Search for the cell housing the specified text and yield its (x, y) center coordinate. 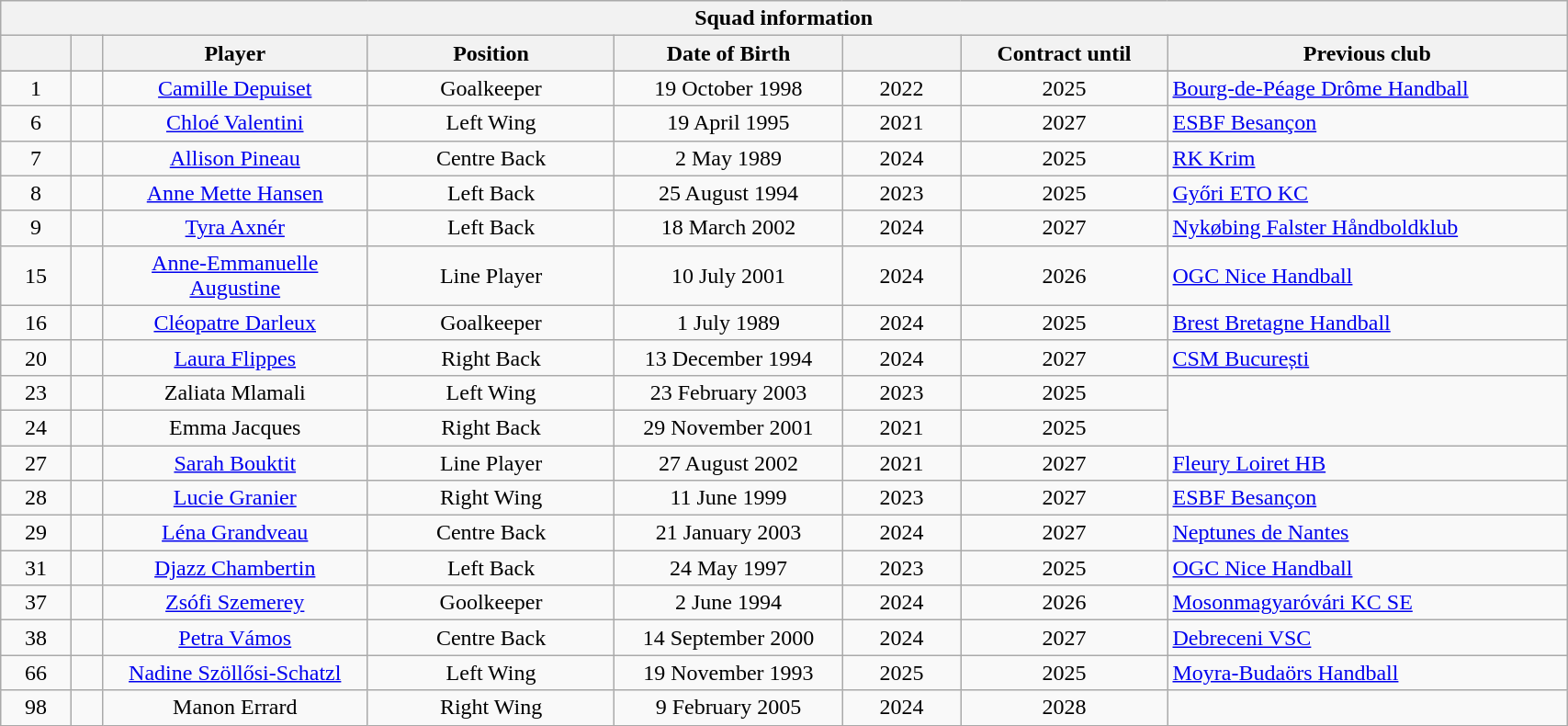
2028 (1064, 708)
Allison Pineau (235, 158)
98 (37, 708)
CSM București (1367, 357)
19 November 1993 (728, 673)
18 March 2002 (728, 228)
9 (37, 228)
Fleury Loiret HB (1367, 462)
31 (37, 568)
15 (37, 276)
16 (37, 323)
66 (37, 673)
Lucie Granier (235, 498)
Anne-Emmanuelle Augustine (235, 276)
24 May 1997 (728, 568)
Date of Birth (728, 53)
10 July 2001 (728, 276)
8 (37, 193)
27 (37, 462)
Mosonmagyaróvári KC SE (1367, 603)
19 October 1998 (728, 88)
27 August 2002 (728, 462)
25 August 1994 (728, 193)
Zsófi Szemerey (235, 603)
2 May 1989 (728, 158)
Position (491, 53)
Léna Grandveau (235, 533)
Previous club (1367, 53)
Contract until (1064, 53)
37 (37, 603)
Goolkeeper (491, 603)
Emma Jacques (235, 427)
Sarah Bouktit (235, 462)
19 April 1995 (728, 123)
2022 (902, 88)
Laura Flippes (235, 357)
Debreceni VSC (1367, 638)
Camille Depuiset (235, 88)
Nadine Szöllősi-Schatzl (235, 673)
21 January 2003 (728, 533)
Moyra-Budaörs Handball (1367, 673)
Squad information (784, 18)
24 (37, 427)
28 (37, 498)
Nykøbing Falster Håndboldklub (1367, 228)
Bourg-de-Péage Drôme Handball (1367, 88)
Anne Mette Hansen (235, 193)
29 November 2001 (728, 427)
29 (37, 533)
23 February 2003 (728, 392)
RK Krim (1367, 158)
13 December 1994 (728, 357)
Petra Vámos (235, 638)
Győri ETO KC (1367, 193)
23 (37, 392)
Chloé Valentini (235, 123)
1 (37, 88)
Brest Bretagne Handball (1367, 323)
9 February 2005 (728, 708)
Cléopatre Darleux (235, 323)
Tyra Axnér (235, 228)
Neptunes de Nantes (1367, 533)
Player (235, 53)
1 July 1989 (728, 323)
Djazz Chambertin (235, 568)
Manon Errard (235, 708)
2 June 1994 (728, 603)
11 June 1999 (728, 498)
20 (37, 357)
14 September 2000 (728, 638)
38 (37, 638)
7 (37, 158)
Zaliata Mlamali (235, 392)
6 (37, 123)
